For the text-containing cell, return its midpoint in (X, Y) coordinate format. 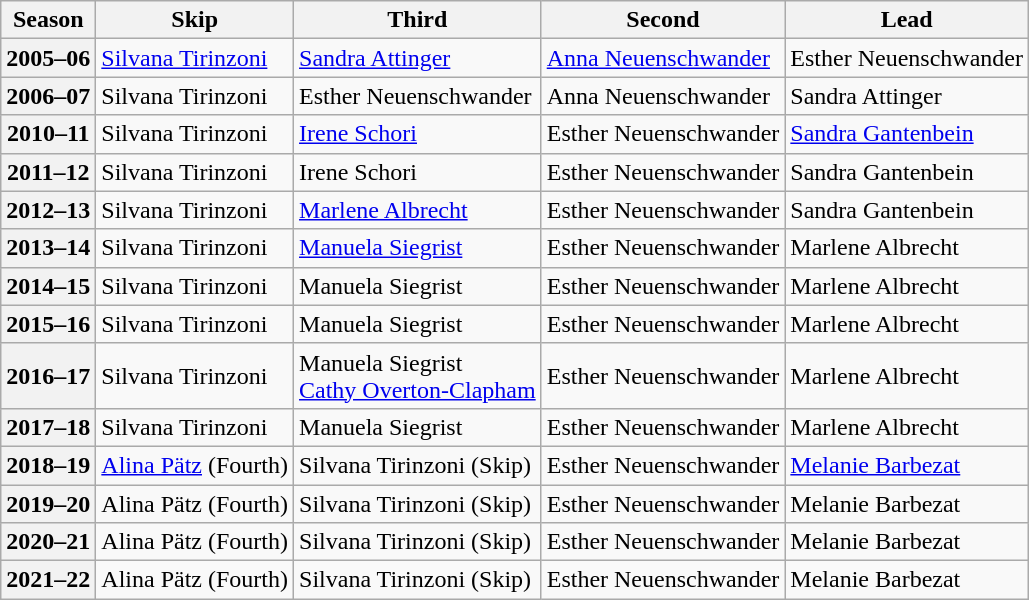
2013–14 (48, 248)
2005–06 (48, 58)
Third (418, 20)
2012–13 (48, 210)
2016–17 (48, 376)
2010–11 (48, 134)
2006–07 (48, 96)
Manuela Siegrist Cathy Overton-Clapham (418, 376)
2015–16 (48, 324)
2011–12 (48, 172)
2017–18 (48, 427)
2021–22 (48, 580)
Season (48, 20)
Skip (195, 20)
Second (663, 20)
Lead (907, 20)
2014–15 (48, 286)
2018–19 (48, 465)
2019–20 (48, 503)
2020–21 (48, 542)
